Scan for the cell matching the given text and deliver its [X, Y] coordinate at center. 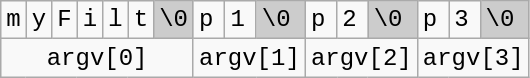
argv[0] [98, 58]
t [140, 20]
i [90, 20]
y [38, 20]
l [116, 20]
2 [352, 20]
m [14, 20]
3 [464, 20]
argv[3] [473, 58]
F [64, 20]
argv[1] [249, 58]
1 [240, 20]
argv[2] [361, 58]
